Return (X, Y) of the center of cell containing provided text 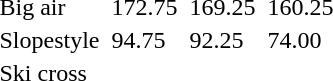
92.25 (222, 40)
94.75 (144, 40)
